Find where the given text appears and provide that cell's center as (X, Y) coordinate. 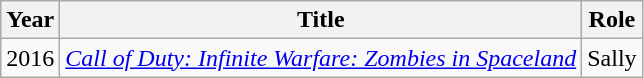
Year (30, 20)
Role (612, 20)
2016 (30, 58)
Sally (612, 58)
Title (321, 20)
Call of Duty: Infinite Warfare: Zombies in Spaceland (321, 58)
